Locate the cell with the specified text and output its [X, Y] center coordinate. 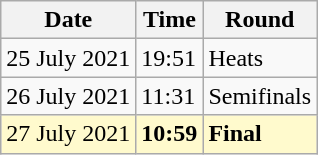
27 July 2021 [68, 134]
19:51 [170, 58]
10:59 [170, 134]
Round [260, 20]
Final [260, 134]
Date [68, 20]
25 July 2021 [68, 58]
Heats [260, 58]
26 July 2021 [68, 96]
11:31 [170, 96]
Time [170, 20]
Semifinals [260, 96]
